Return the [X, Y] coordinate for the center point of the cell that contains the specified text.  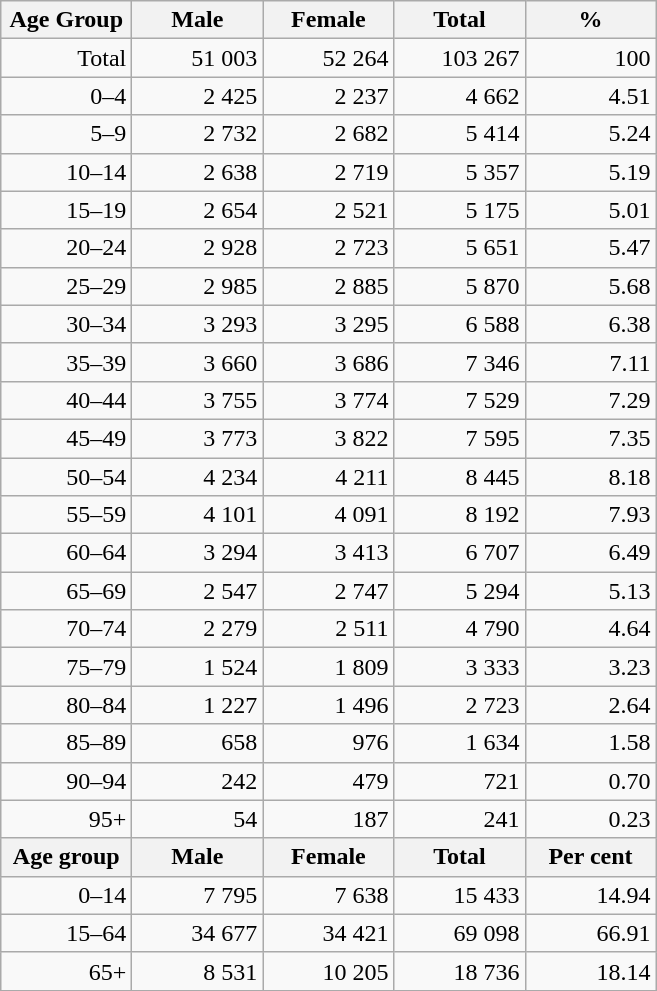
5.24 [590, 134]
8 445 [460, 477]
18 736 [460, 971]
100 [590, 58]
65–69 [66, 591]
5.01 [590, 210]
35–39 [66, 362]
14.94 [590, 895]
1 524 [198, 667]
15 433 [460, 895]
5.19 [590, 172]
1 496 [328, 705]
5.13 [590, 591]
6.38 [590, 324]
2 747 [328, 591]
1 227 [198, 705]
7.11 [590, 362]
7 529 [460, 400]
2 985 [198, 286]
2 732 [198, 134]
3 294 [198, 553]
2 928 [198, 248]
15–19 [66, 210]
70–74 [66, 629]
66.91 [590, 933]
4 662 [460, 96]
4.64 [590, 629]
30–34 [66, 324]
242 [198, 781]
5.68 [590, 286]
7.35 [590, 438]
Age group [66, 857]
5–9 [66, 134]
4 211 [328, 477]
2 237 [328, 96]
7 346 [460, 362]
4 234 [198, 477]
5 357 [460, 172]
3 773 [198, 438]
6 707 [460, 553]
55–59 [66, 515]
95+ [66, 819]
3 686 [328, 362]
75–79 [66, 667]
3.23 [590, 667]
7 595 [460, 438]
3 293 [198, 324]
8 531 [198, 971]
2 885 [328, 286]
8.18 [590, 477]
% [590, 20]
20–24 [66, 248]
3 413 [328, 553]
658 [198, 743]
8 192 [460, 515]
80–84 [66, 705]
3 295 [328, 324]
Age Group [66, 20]
7 638 [328, 895]
5 175 [460, 210]
51 003 [198, 58]
50–54 [66, 477]
2 511 [328, 629]
2 682 [328, 134]
1 634 [460, 743]
54 [198, 819]
6.49 [590, 553]
2 425 [198, 96]
52 264 [328, 58]
3 822 [328, 438]
7.93 [590, 515]
7.29 [590, 400]
18.14 [590, 971]
3 774 [328, 400]
479 [328, 781]
4 790 [460, 629]
34 677 [198, 933]
5.47 [590, 248]
Per cent [590, 857]
5 651 [460, 248]
2 719 [328, 172]
90–94 [66, 781]
2.64 [590, 705]
976 [328, 743]
6 588 [460, 324]
1 809 [328, 667]
187 [328, 819]
3 755 [198, 400]
40–44 [66, 400]
2 654 [198, 210]
15–64 [66, 933]
2 521 [328, 210]
7 795 [198, 895]
0.23 [590, 819]
60–64 [66, 553]
5 870 [460, 286]
69 098 [460, 933]
85–89 [66, 743]
2 638 [198, 172]
10–14 [66, 172]
3 333 [460, 667]
3 660 [198, 362]
4 101 [198, 515]
0–4 [66, 96]
4 091 [328, 515]
5 414 [460, 134]
2 547 [198, 591]
45–49 [66, 438]
34 421 [328, 933]
241 [460, 819]
5 294 [460, 591]
0.70 [590, 781]
65+ [66, 971]
721 [460, 781]
10 205 [328, 971]
103 267 [460, 58]
2 279 [198, 629]
0–14 [66, 895]
4.51 [590, 96]
1.58 [590, 743]
25–29 [66, 286]
